Return the (x, y) coordinate for the center point of the cell that contains the specified text.  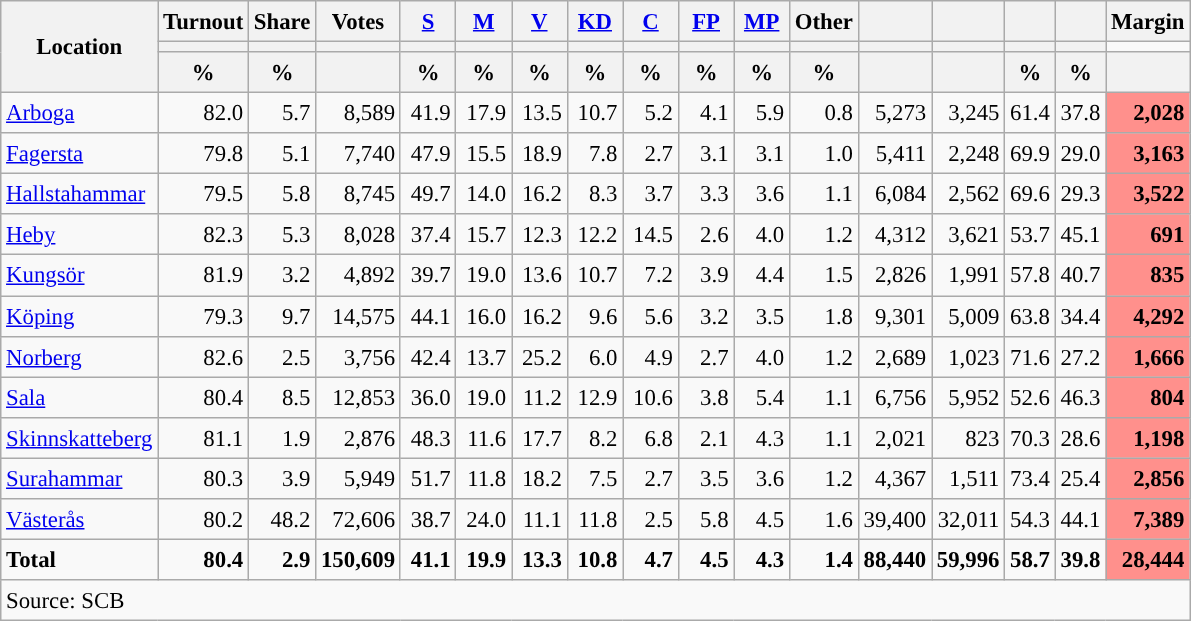
10.8 (595, 560)
8.3 (595, 194)
0.8 (824, 114)
11.2 (540, 398)
Total (80, 560)
7,389 (1148, 520)
72,606 (358, 520)
29.3 (1080, 194)
13.3 (540, 560)
25.4 (1080, 478)
9.7 (282, 316)
11.1 (540, 520)
1,666 (1148, 356)
32,011 (968, 520)
14.5 (651, 234)
39.8 (1080, 560)
7.5 (595, 478)
18.9 (540, 154)
FP (706, 22)
49.7 (428, 194)
8,589 (358, 114)
1,511 (968, 478)
73.4 (1030, 478)
3,163 (1148, 154)
41.1 (428, 560)
Other (824, 22)
Fagersta (80, 154)
4.7 (651, 560)
2,856 (1148, 478)
5,949 (358, 478)
17.7 (540, 438)
1,023 (968, 356)
2.1 (706, 438)
57.8 (1030, 276)
3,522 (1148, 194)
27.2 (1080, 356)
54.3 (1030, 520)
28.6 (1080, 438)
42.4 (428, 356)
81.1 (204, 438)
2.6 (706, 234)
5.6 (651, 316)
Norberg (80, 356)
82.0 (204, 114)
V (540, 22)
12.3 (540, 234)
4,367 (894, 478)
1.5 (824, 276)
5.1 (282, 154)
6,756 (894, 398)
46.3 (1080, 398)
835 (1148, 276)
2,021 (894, 438)
25.2 (540, 356)
88,440 (894, 560)
39,400 (894, 520)
37.4 (428, 234)
2,248 (968, 154)
5,411 (894, 154)
Share (282, 22)
36.0 (428, 398)
6.8 (651, 438)
24.0 (484, 520)
58.7 (1030, 560)
61.4 (1030, 114)
48.2 (282, 520)
19.9 (484, 560)
15.7 (484, 234)
Margin (1148, 22)
5.9 (762, 114)
53.7 (1030, 234)
80.2 (204, 520)
1,198 (1148, 438)
12.2 (595, 234)
8,028 (358, 234)
5.2 (651, 114)
Sala (80, 398)
10.6 (651, 398)
1.9 (282, 438)
3.7 (651, 194)
1.6 (824, 520)
9,301 (894, 316)
16.0 (484, 316)
59,996 (968, 560)
12,853 (358, 398)
Location (80, 47)
14.0 (484, 194)
1.0 (824, 154)
8.5 (282, 398)
5.4 (762, 398)
Arboga (80, 114)
41.9 (428, 114)
Votes (358, 22)
11.6 (484, 438)
14,575 (358, 316)
2,826 (894, 276)
4.4 (762, 276)
69.6 (1030, 194)
45.1 (1080, 234)
9.6 (595, 316)
6.0 (595, 356)
2,876 (358, 438)
82.6 (204, 356)
29.0 (1080, 154)
4,892 (358, 276)
4,292 (1148, 316)
5,009 (968, 316)
39.7 (428, 276)
3,756 (358, 356)
37.8 (1080, 114)
17.9 (484, 114)
3.3 (706, 194)
1.4 (824, 560)
79.3 (204, 316)
34.4 (1080, 316)
7,740 (358, 154)
7.8 (595, 154)
81.9 (204, 276)
3,245 (968, 114)
5.7 (282, 114)
79.8 (204, 154)
13.5 (540, 114)
40.7 (1080, 276)
1.8 (824, 316)
Skinnskatteberg (80, 438)
8.2 (595, 438)
Surahammar (80, 478)
2,562 (968, 194)
13.7 (484, 356)
5,952 (968, 398)
38.7 (428, 520)
150,609 (358, 560)
4,312 (894, 234)
69.9 (1030, 154)
70.3 (1030, 438)
71.6 (1030, 356)
8,745 (358, 194)
28,444 (1148, 560)
691 (1148, 234)
63.8 (1030, 316)
Västerås (80, 520)
80.3 (204, 478)
C (651, 22)
13.6 (540, 276)
82.3 (204, 234)
Heby (80, 234)
2.9 (282, 560)
MP (762, 22)
804 (1148, 398)
12.9 (595, 398)
15.5 (484, 154)
1,991 (968, 276)
M (484, 22)
18.2 (540, 478)
3.8 (706, 398)
Köping (80, 316)
4.9 (651, 356)
Turnout (204, 22)
7.2 (651, 276)
3,621 (968, 234)
Hallstahammar (80, 194)
5,273 (894, 114)
4.1 (706, 114)
Kungsör (80, 276)
2,689 (894, 356)
79.5 (204, 194)
47.9 (428, 154)
2,028 (1148, 114)
48.3 (428, 438)
S (428, 22)
52.6 (1030, 398)
6,084 (894, 194)
823 (968, 438)
51.7 (428, 478)
Source: SCB (596, 600)
5.3 (282, 234)
KD (595, 22)
